For the text-containing cell, return its midpoint in [X, Y] coordinate format. 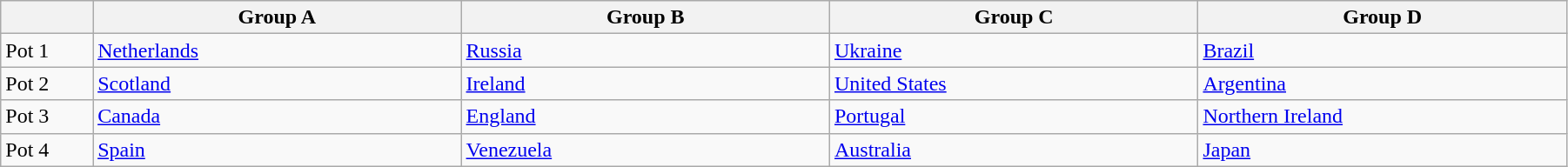
Group D [1383, 17]
Russia [646, 50]
Pot 3 [47, 117]
United States [1013, 83]
Netherlands [277, 50]
Northern Ireland [1383, 117]
Ireland [646, 83]
Portugal [1013, 117]
Pot 4 [47, 150]
Argentina [1383, 83]
Group C [1013, 17]
Scotland [277, 83]
Canada [277, 117]
Brazil [1383, 50]
Group B [646, 17]
Pot 1 [47, 50]
Pot 2 [47, 83]
Ukraine [1013, 50]
England [646, 117]
Spain [277, 150]
Japan [1383, 150]
Venezuela [646, 150]
Australia [1013, 150]
Group A [277, 17]
